Locate the cell with the specified text and output its [x, y] center coordinate. 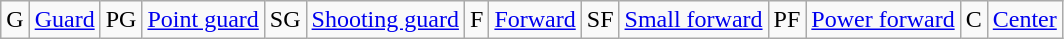
PF [787, 20]
Power forward [883, 20]
Guard [64, 20]
G [15, 20]
SG [285, 20]
Shooting guard [385, 20]
Small forward [694, 20]
PG [121, 20]
Center [1024, 20]
Forward [535, 20]
F [476, 20]
Point guard [203, 20]
SF [600, 20]
C [974, 20]
